Search for the cell housing the specified text and yield its (X, Y) center coordinate. 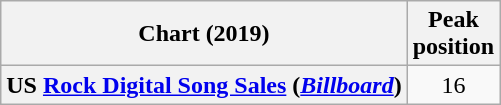
Chart (2019) (204, 34)
16 (453, 85)
Peakposition (453, 34)
US Rock Digital Song Sales (Billboard) (204, 85)
